Locate the cell with the specified text and output its (X, Y) center coordinate. 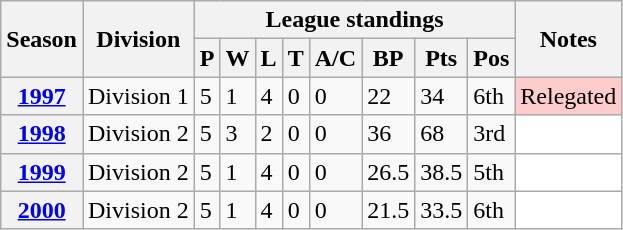
1998 (42, 134)
68 (442, 134)
A/C (335, 58)
2 (268, 134)
L (268, 58)
Relegated (568, 96)
21.5 (388, 210)
Pts (442, 58)
P (207, 58)
Division 1 (138, 96)
W (238, 58)
3rd (492, 134)
Division (138, 39)
2000 (42, 210)
38.5 (442, 172)
BP (388, 58)
33.5 (442, 210)
5th (492, 172)
Season (42, 39)
1997 (42, 96)
3 (238, 134)
36 (388, 134)
22 (388, 96)
Pos (492, 58)
League standings (354, 20)
1999 (42, 172)
Notes (568, 39)
26.5 (388, 172)
34 (442, 96)
T (296, 58)
